Search for the cell housing the specified text and yield its (X, Y) center coordinate. 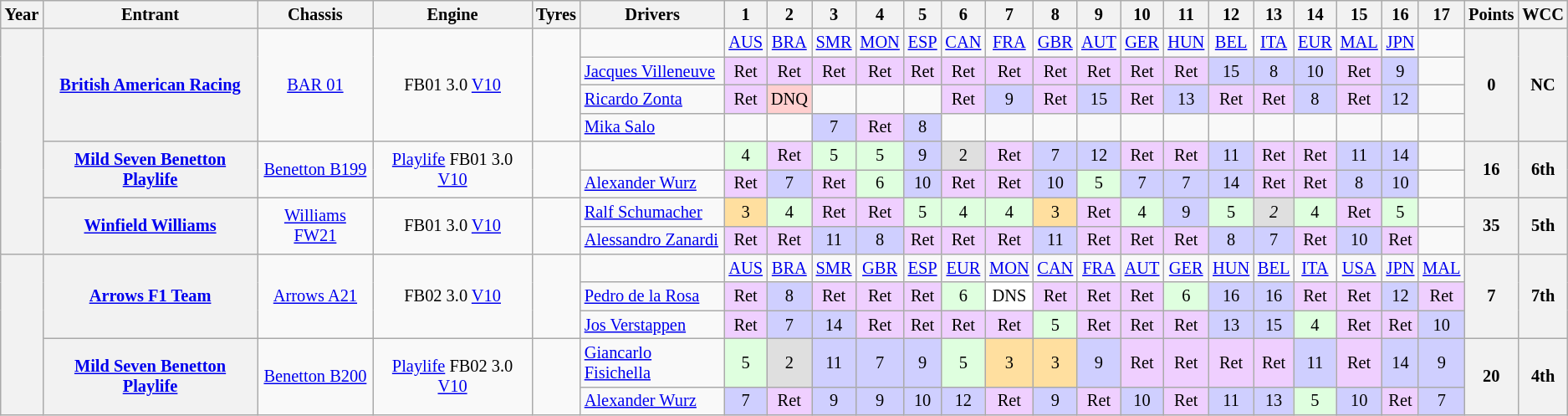
Entrant (151, 14)
FB02 3.0 V10 (452, 296)
Mika Salo (652, 127)
British American Racing (151, 85)
Pedro de la Rosa (652, 296)
Playlife FB02 3.0 V10 (452, 377)
Arrows A21 (315, 296)
4th (1543, 377)
Tyres (556, 14)
Arrows F1 Team (151, 296)
USA (1360, 268)
6th (1543, 169)
Year (22, 14)
Playlife FB01 3.0 V10 (452, 169)
Engine (452, 14)
Ricardo Zonta (652, 99)
5th (1543, 226)
DNQ (789, 99)
Jos Verstappen (652, 325)
Williams FW21 (315, 226)
Jacques Villeneuve (652, 71)
1 (745, 14)
NC (1543, 85)
WCC (1543, 14)
Benetton B199 (315, 169)
Ralf Schumacher (652, 212)
Winfield Williams (151, 226)
Drivers (652, 14)
DNS (1009, 296)
Points (1491, 14)
Alessandro Zanardi (652, 240)
Chassis (315, 14)
20 (1491, 377)
Benetton B200 (315, 377)
Giancarlo Fisichella (652, 362)
BAR 01 (315, 85)
35 (1491, 226)
0 (1491, 85)
7th (1543, 296)
17 (1442, 14)
